Return the (x, y) coordinate for the center point of the cell that contains the specified text.  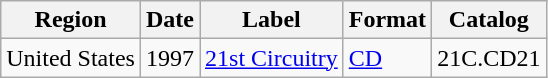
Format (387, 20)
21st Circuitry (272, 58)
Label (272, 20)
Catalog (489, 20)
1997 (170, 58)
Region (71, 20)
Date (170, 20)
United States (71, 58)
CD (387, 58)
21C.CD21 (489, 58)
